Search for the cell housing the specified text and yield its (X, Y) center coordinate. 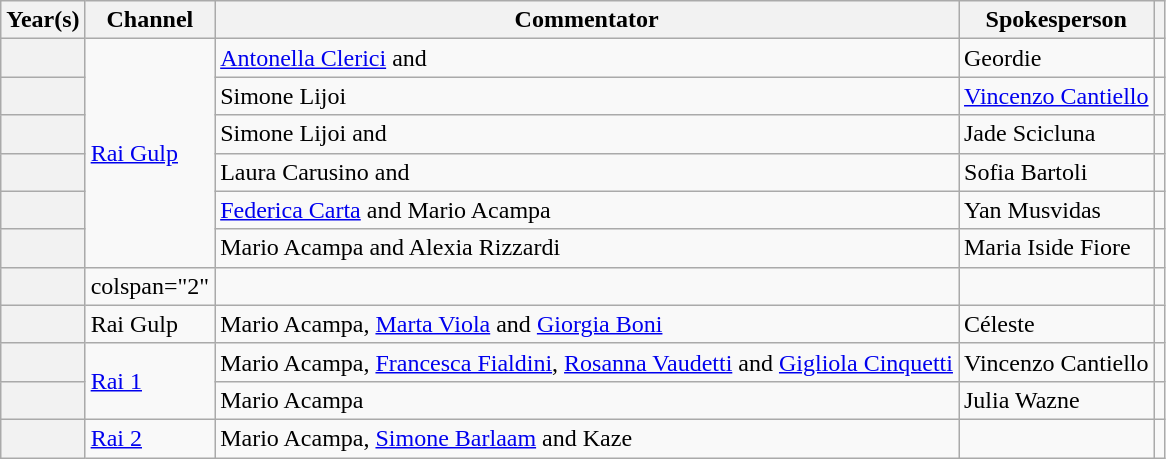
Jade Scicluna (1056, 134)
Sofia Bartoli (1056, 172)
Geordie (1056, 58)
Laura Carusino and (587, 172)
Mario Acampa (587, 400)
Year(s) (43, 20)
Antonella Clerici and (587, 58)
Commentator (587, 20)
Federica Carta and Mario Acampa (587, 210)
colspan="2" (150, 286)
Yan Musvidas (1056, 210)
Mario Acampa, Francesca Fialdini, Rosanna Vaudetti and Gigliola Cinquetti (587, 362)
Rai 1 (150, 381)
Julia Wazne (1056, 400)
Rai 2 (150, 438)
Simone Lijoi and (587, 134)
Céleste (1056, 324)
Channel (150, 20)
Maria Iside Fiore (1056, 248)
Simone Lijoi (587, 96)
Mario Acampa, Marta Viola and Giorgia Boni (587, 324)
Mario Acampa and Alexia Rizzardi (587, 248)
Mario Acampa, Simone Barlaam and Kaze (587, 438)
Spokesperson (1056, 20)
